Capture the cell that displays the provided text and extract its (x, y) central coordinate. 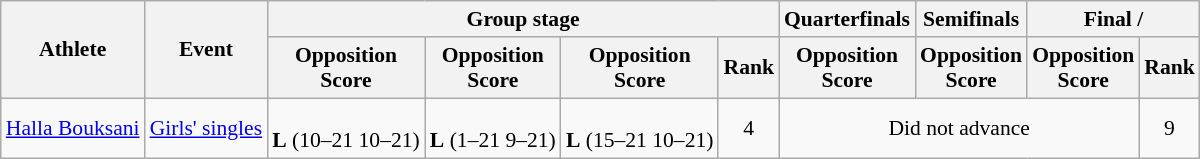
L (10–21 10–21) (346, 128)
9 (1170, 128)
Quarterfinals (847, 19)
Event (206, 50)
L (15–21 10–21) (640, 128)
Final / (1114, 19)
Did not advance (959, 128)
Halla Bouksani (73, 128)
4 (748, 128)
Athlete (73, 50)
L (1–21 9–21) (493, 128)
Group stage (523, 19)
Semifinals (971, 19)
Girls' singles (206, 128)
